Extract the (x, y) coordinate from the center of the cell holding the provided text.  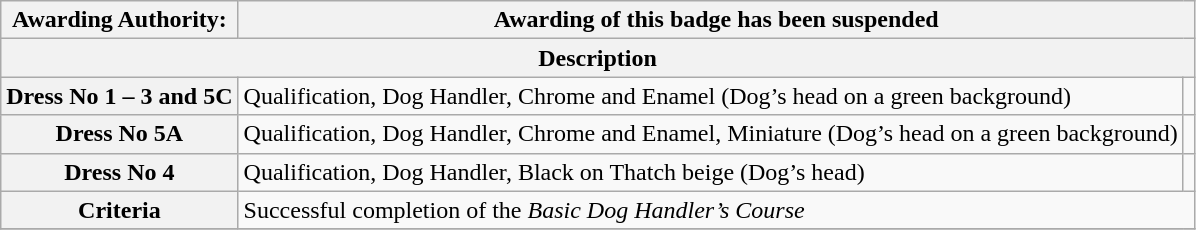
Awarding of this badge has been suspended (716, 20)
Awarding Authority: (120, 20)
Successful completion of the Basic Dog Handler’s Course (716, 210)
Description (598, 58)
Dress No 4 (120, 172)
Qualification, Dog Handler, Black on Thatch beige (Dog’s head) (710, 172)
Criteria (120, 210)
Qualification, Dog Handler, Chrome and Enamel (Dog’s head on a green background) (710, 96)
Qualification, Dog Handler, Chrome and Enamel, Miniature (Dog’s head on a green background) (710, 134)
Dress No 5A (120, 134)
Dress No 1 – 3 and 5C (120, 96)
